Extract the [X, Y] coordinate from the center of the cell holding the provided text.  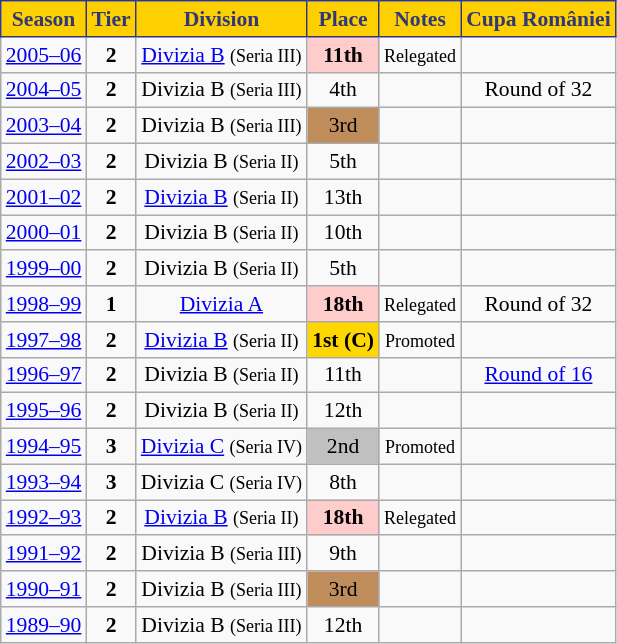
2004–05 [44, 90]
1998–99 [44, 304]
1999–00 [44, 269]
Place [343, 19]
1997–98 [44, 340]
Divizia A [222, 304]
1989–90 [44, 625]
9th [343, 554]
Tier [110, 19]
4th [343, 90]
2000–01 [44, 233]
1991–92 [44, 554]
Notes [420, 19]
1996–97 [44, 375]
Round of 16 [538, 375]
1995–96 [44, 411]
1st (C) [343, 340]
13th [343, 197]
1993–94 [44, 482]
2002–03 [44, 162]
Season [44, 19]
2001–02 [44, 197]
1990–91 [44, 589]
1992–93 [44, 518]
10th [343, 233]
1994–95 [44, 447]
2nd [343, 447]
1 [110, 304]
Cupa României [538, 19]
2003–04 [44, 126]
Division [222, 19]
2005–06 [44, 55]
8th [343, 482]
